Locate the cell with the specified text and output its [X, Y] center coordinate. 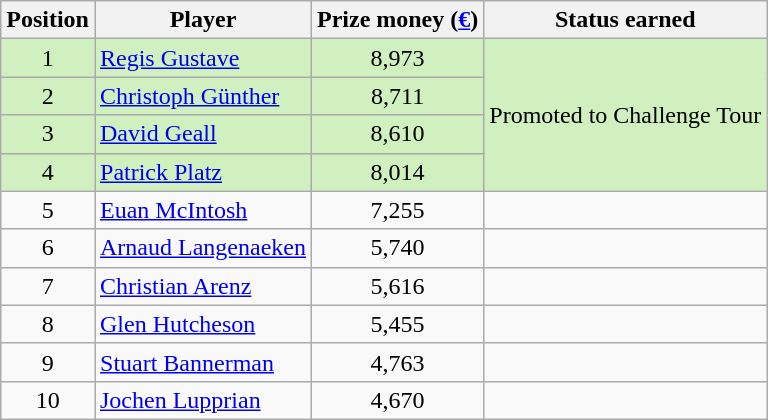
9 [48, 362]
4,763 [397, 362]
Regis Gustave [202, 58]
Glen Hutcheson [202, 324]
8,973 [397, 58]
Christoph Günther [202, 96]
3 [48, 134]
10 [48, 400]
Arnaud Langenaeken [202, 248]
8 [48, 324]
Patrick Platz [202, 172]
4 [48, 172]
5,455 [397, 324]
Position [48, 20]
5,616 [397, 286]
Jochen Lupprian [202, 400]
6 [48, 248]
7 [48, 286]
2 [48, 96]
7,255 [397, 210]
Player [202, 20]
Promoted to Challenge Tour [626, 115]
Euan McIntosh [202, 210]
5,740 [397, 248]
4,670 [397, 400]
8,014 [397, 172]
8,711 [397, 96]
1 [48, 58]
David Geall [202, 134]
Christian Arenz [202, 286]
Status earned [626, 20]
5 [48, 210]
8,610 [397, 134]
Stuart Bannerman [202, 362]
Prize money (€) [397, 20]
